Detect which cell encompasses the target text, then output its [x, y] center coordinate. 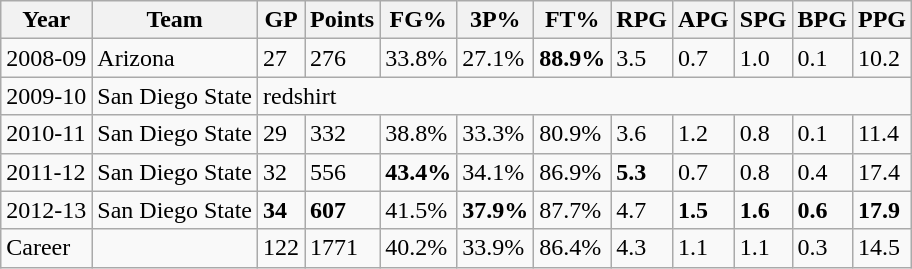
4.3 [642, 248]
88.9% [572, 58]
RPG [642, 20]
40.2% [418, 248]
APG [704, 20]
87.7% [572, 210]
86.9% [572, 172]
27.1% [496, 58]
2012-13 [46, 210]
2009-10 [46, 96]
33.8% [418, 58]
2010-11 [46, 134]
37.9% [496, 210]
SPG [763, 20]
0.3 [822, 248]
556 [342, 172]
5.3 [642, 172]
2011-12 [46, 172]
32 [282, 172]
607 [342, 210]
FT% [572, 20]
Team [175, 20]
38.8% [418, 134]
0.4 [822, 172]
14.5 [882, 248]
4.7 [642, 210]
1.5 [704, 210]
Points [342, 20]
29 [282, 134]
17.9 [882, 210]
redshirt [585, 96]
86.4% [572, 248]
Year [46, 20]
GP [282, 20]
2008-09 [46, 58]
122 [282, 248]
33.9% [496, 248]
1.6 [763, 210]
80.9% [572, 134]
FG% [418, 20]
10.2 [882, 58]
Career [46, 248]
276 [342, 58]
33.3% [496, 134]
41.5% [418, 210]
34.1% [496, 172]
Arizona [175, 58]
17.4 [882, 172]
PPG [882, 20]
BPG [822, 20]
3.6 [642, 134]
3P% [496, 20]
1.0 [763, 58]
1.2 [704, 134]
43.4% [418, 172]
1771 [342, 248]
11.4 [882, 134]
27 [282, 58]
3.5 [642, 58]
0.6 [822, 210]
332 [342, 134]
34 [282, 210]
